From the cell containing the given text, extract its center point as [x, y] coordinate. 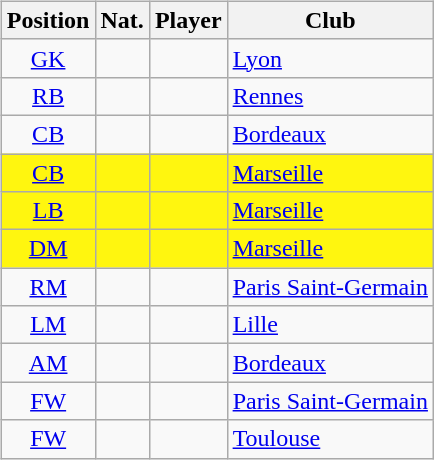
Player [188, 20]
GK [48, 58]
Toulouse [330, 439]
Lyon [330, 58]
LM [48, 325]
AM [48, 363]
RM [48, 287]
Rennes [330, 96]
LB [48, 211]
Position [48, 20]
Lille [330, 325]
DM [48, 249]
Nat. [122, 20]
Club [330, 20]
RB [48, 96]
